Output the (X, Y) coordinate of the center of the cell containing the given text.  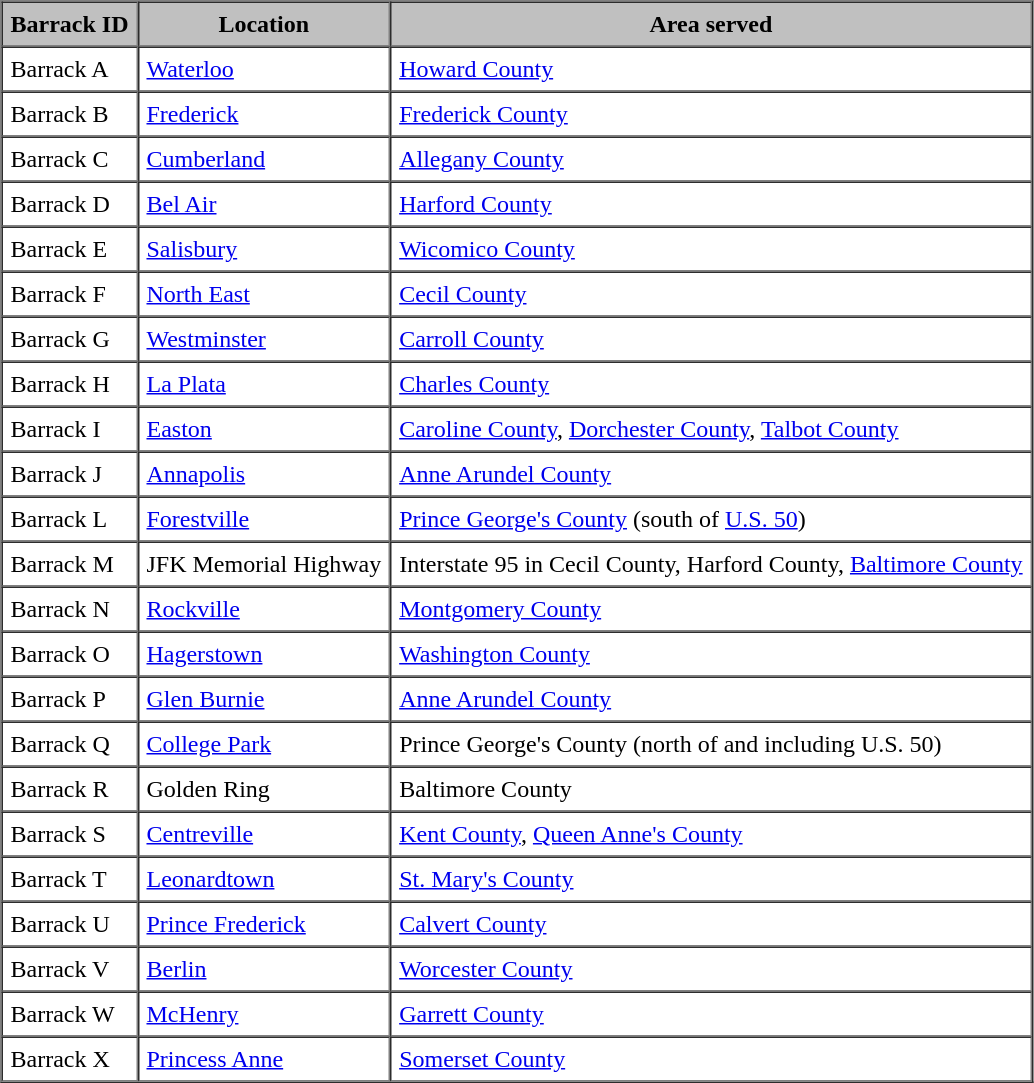
North East (264, 294)
Centreville (264, 834)
Barrack T (70, 878)
Barrack H (70, 384)
Harford County (710, 204)
Interstate 95 in Cecil County, Harford County, Baltimore County (710, 564)
Wicomico County (710, 248)
Cecil County (710, 294)
Frederick County (710, 114)
Somerset County (710, 1058)
Princess Anne (264, 1058)
Barrack X (70, 1058)
Bel Air (264, 204)
Allegany County (710, 158)
Barrack A (70, 68)
Leonardtown (264, 878)
Barrack F (70, 294)
Howard County (710, 68)
Glen Burnie (264, 698)
Caroline County, Dorchester County, Talbot County (710, 428)
Forestville (264, 518)
Kent County, Queen Anne's County (710, 834)
Barrack L (70, 518)
Barrack O (70, 654)
Baltimore County (710, 788)
Easton (264, 428)
Worcester County (710, 968)
Annapolis (264, 474)
Barrack Q (70, 744)
JFK Memorial Highway (264, 564)
Barrack G (70, 338)
Carroll County (710, 338)
Barrack D (70, 204)
Barrack J (70, 474)
Charles County (710, 384)
McHenry (264, 1014)
Barrack R (70, 788)
Prince George's County (south of U.S. 50) (710, 518)
Barrack ID (70, 24)
Barrack P (70, 698)
Westminster (264, 338)
Area served (710, 24)
Frederick (264, 114)
St. Mary's County (710, 878)
Barrack E (70, 248)
Calvert County (710, 924)
Washington County (710, 654)
Barrack N (70, 608)
Barrack V (70, 968)
La Plata (264, 384)
Barrack C (70, 158)
Hagerstown (264, 654)
Prince George's County (north of and including U.S. 50) (710, 744)
Garrett County (710, 1014)
Golden Ring (264, 788)
Barrack W (70, 1014)
Montgomery County (710, 608)
Barrack S (70, 834)
Salisbury (264, 248)
Rockville (264, 608)
Barrack B (70, 114)
Cumberland (264, 158)
Barrack M (70, 564)
Barrack U (70, 924)
Barrack I (70, 428)
Location (264, 24)
College Park (264, 744)
Waterloo (264, 68)
Prince Frederick (264, 924)
Berlin (264, 968)
